Detect which cell encompasses the target text, then output its (x, y) center coordinate. 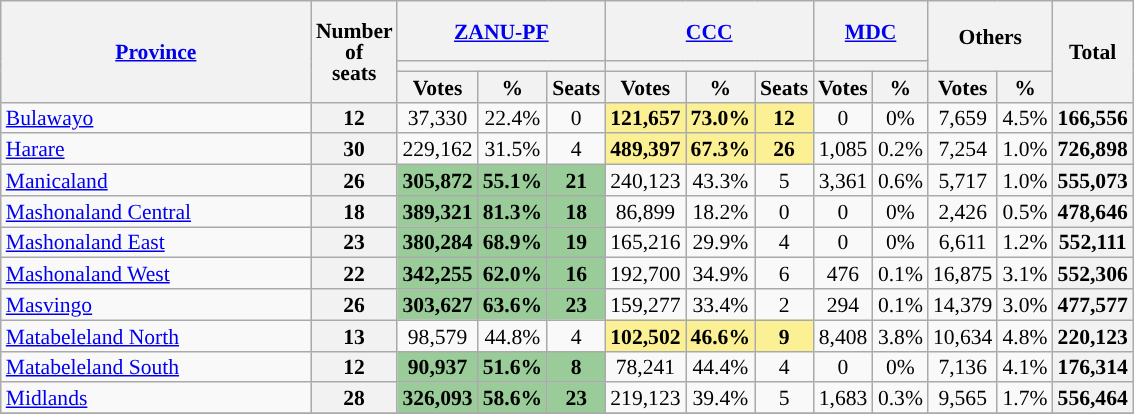
16 (576, 274)
552,306 (1093, 274)
8,408 (843, 336)
73.0% (720, 118)
Masvingo (156, 304)
6 (784, 274)
166,556 (1093, 118)
0.5% (1024, 212)
10,634 (962, 336)
16,875 (962, 274)
303,627 (437, 304)
46.6% (720, 336)
556,464 (1093, 398)
3.0% (1024, 304)
19 (576, 242)
389,321 (437, 212)
Midlands (156, 398)
Bulawayo (156, 118)
Others (990, 36)
7,254 (962, 150)
1,085 (843, 150)
MDC (870, 31)
1.7% (1024, 398)
121,657 (645, 118)
86,899 (645, 212)
1,683 (843, 398)
489,397 (645, 150)
18.2% (720, 212)
552,111 (1093, 242)
Matabeleland South (156, 366)
37,330 (437, 118)
14,379 (962, 304)
67.3% (720, 150)
219,123 (645, 398)
28 (354, 398)
34.9% (720, 274)
Matabeleland North (156, 336)
30 (354, 150)
Mashonaland Central (156, 212)
326,093 (437, 398)
477,577 (1093, 304)
Manicaland (156, 180)
3.8% (900, 336)
Province (156, 52)
98,579 (437, 336)
294 (843, 304)
305,872 (437, 180)
Mashonaland West (156, 274)
29.9% (720, 242)
8 (576, 366)
240,123 (645, 180)
229,162 (437, 150)
0.6% (900, 180)
0.3% (900, 398)
5,717 (962, 180)
3.1% (1024, 274)
192,700 (645, 274)
176,314 (1093, 366)
68.9% (512, 242)
43.3% (720, 180)
4.8% (1024, 336)
1.2% (1024, 242)
13 (354, 336)
380,284 (437, 242)
22.4% (512, 118)
39.4% (720, 398)
4.5% (1024, 118)
63.6% (512, 304)
4.1% (1024, 366)
31.5% (512, 150)
2 (784, 304)
342,255 (437, 274)
0.2% (900, 150)
Mashonaland East (156, 242)
165,216 (645, 242)
58.6% (512, 398)
555,073 (1093, 180)
ZANU-PF (501, 31)
6,611 (962, 242)
9,565 (962, 398)
33.4% (720, 304)
22 (354, 274)
726,898 (1093, 150)
7,659 (962, 118)
Number ofseats (354, 52)
Harare (156, 150)
478,646 (1093, 212)
81.3% (512, 212)
78,241 (645, 366)
102,502 (645, 336)
55.1% (512, 180)
90,937 (437, 366)
7,136 (962, 366)
476 (843, 274)
3,361 (843, 180)
220,123 (1093, 336)
CCC (709, 31)
62.0% (512, 274)
9 (784, 336)
21 (576, 180)
2,426 (962, 212)
51.6% (512, 366)
44.4% (720, 366)
Total (1093, 52)
159,277 (645, 304)
44.8% (512, 336)
